Locate the cell with the specified text and output its [X, Y] center coordinate. 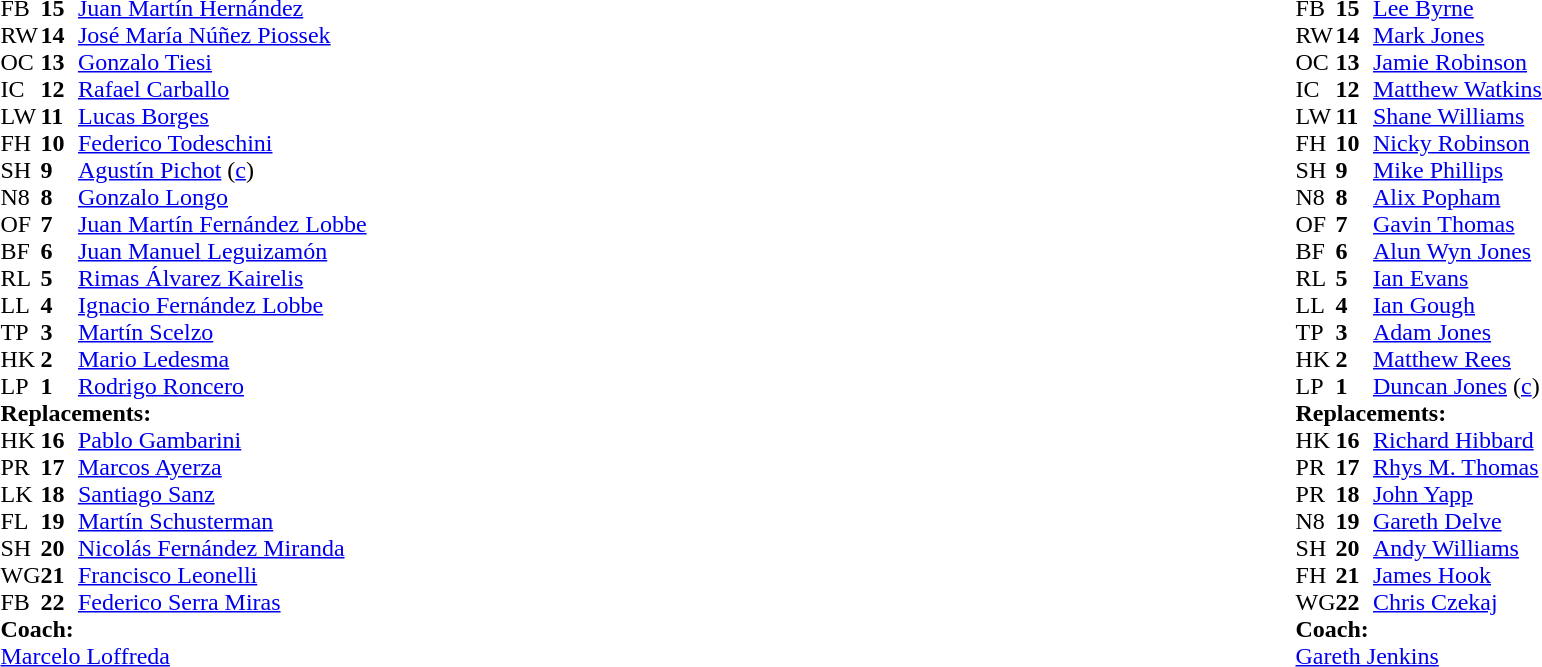
Juan Manuel Leguizamón [222, 252]
Marcos Ayerza [222, 468]
Federico Todeschini [222, 144]
Lucas Borges [222, 116]
Mike Phillips [1458, 170]
Rodrigo Roncero [222, 386]
Nicky Robinson [1458, 144]
Mark Jones [1458, 36]
FB [20, 602]
Gareth Delve [1458, 522]
Rimas Álvarez Kairelis [222, 278]
Duncan Jones (c) [1458, 386]
Ian Gough [1458, 306]
Ignacio Fernández Lobbe [222, 306]
Martín Scelzo [222, 332]
FL [20, 522]
Andy Williams [1458, 548]
Pablo Gambarini [222, 440]
Jamie Robinson [1458, 62]
Chris Czekaj [1458, 602]
Gavin Thomas [1458, 224]
Alix Popham [1458, 198]
LK [20, 494]
Gonzalo Tiesi [222, 62]
Martín Schusterman [222, 522]
Shane Williams [1458, 116]
Richard Hibbard [1458, 440]
Nicolás Fernández Miranda [222, 548]
Gonzalo Longo [222, 198]
Alun Wyn Jones [1458, 252]
Mario Ledesma [222, 360]
Rafael Carballo [222, 90]
Ian Evans [1458, 278]
James Hook [1458, 576]
Agustín Pichot (c) [222, 170]
Francisco Leonelli [222, 576]
Matthew Rees [1458, 360]
Juan Martín Fernández Lobbe [222, 224]
Matthew Watkins [1458, 90]
Adam Jones [1458, 332]
John Yapp [1458, 494]
Federico Serra Miras [222, 602]
Santiago Sanz [222, 494]
Rhys M. Thomas [1458, 468]
José María Núñez Piossek [222, 36]
